For the text-containing cell, return its midpoint in (x, y) coordinate format. 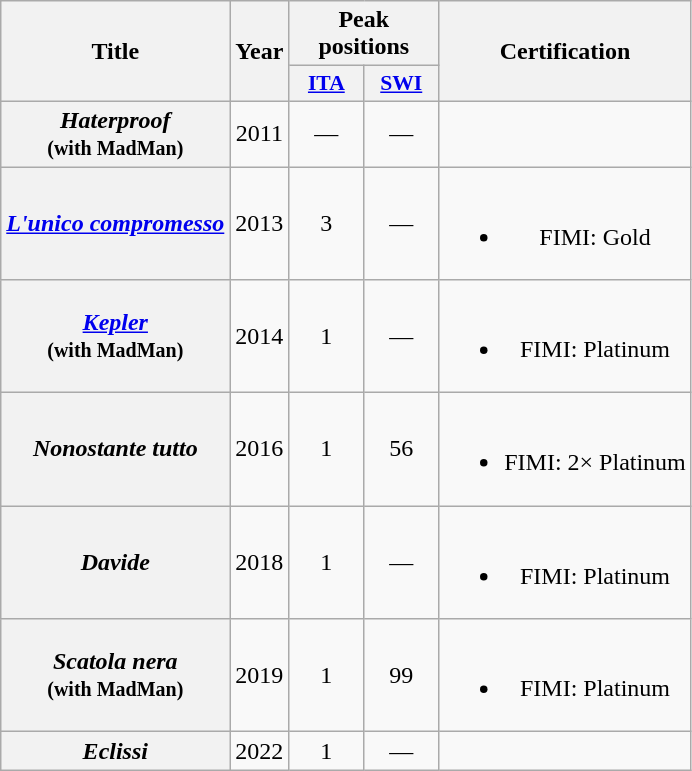
3 (326, 222)
Haterproof(with MadMan) (116, 134)
FIMI: Gold (566, 222)
Certification (566, 52)
ITA (326, 84)
FIMI: 2× Platinum (566, 450)
2018 (260, 562)
L'unico compromesso (116, 222)
2022 (260, 751)
Scatola nera(with MadMan) (116, 676)
2013 (260, 222)
2011 (260, 134)
2019 (260, 676)
SWI (402, 84)
Davide (116, 562)
Kepler(with MadMan) (116, 336)
Peak positions (364, 34)
2016 (260, 450)
Year (260, 52)
99 (402, 676)
Nonostante tutto (116, 450)
Title (116, 52)
56 (402, 450)
Eclissi (116, 751)
2014 (260, 336)
